Scan for the cell matching the given text and deliver its (X, Y) coordinate at center. 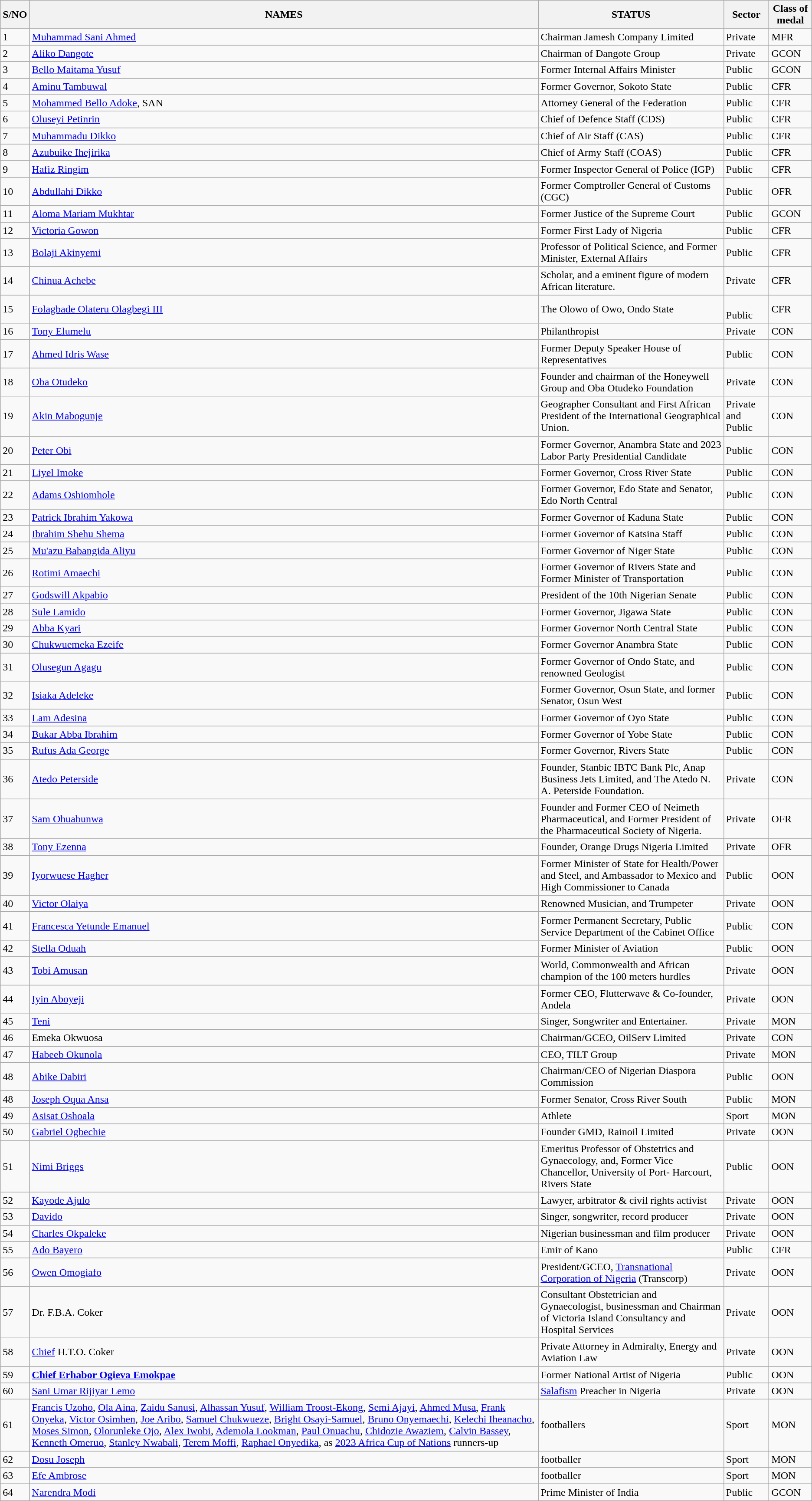
Teni (284, 1021)
Oluseyi Petinrin (284, 119)
55 (15, 1250)
46 (15, 1038)
Former Governor of Yobe State (631, 734)
Efe Ambrose (284, 1476)
Former First Lady of Nigeria (631, 230)
Godswill Akpabio (284, 595)
51 (15, 1166)
25 (15, 550)
Emeritus Professor of Obstetrics and Gynaecology, and, Former Vice Chancellor, University of Port- Harcourt, Rivers State (631, 1166)
Chief H.T.O. Coker (284, 1352)
22 (15, 495)
27 (15, 595)
57 (15, 1312)
President of the 10th Nigerian Senate (631, 595)
Kayode Ajulo (284, 1200)
9 (15, 169)
Rufus Ada George (284, 751)
Former Governor, Osun State, and former Senator, Osun West (631, 695)
41 (15, 926)
28 (15, 611)
Dr. F.B.A. Coker (284, 1312)
Asisat Oshoala (284, 1116)
Hafiz Ringim (284, 169)
Atedo Peterside (284, 779)
Mohammed Bello Adoke, SAN (284, 103)
35 (15, 751)
45 (15, 1021)
Former Governor Anambra State (631, 645)
33 (15, 718)
Former Governor, Sokoto State (631, 86)
31 (15, 667)
12 (15, 230)
Joseph Oqua Ansa (284, 1099)
Stella Oduah (284, 948)
38 (15, 847)
Patrick Ibrahim Yakowa (284, 517)
Tony Elumelu (284, 332)
STATUS (631, 15)
34 (15, 734)
13 (15, 253)
Chairman/CEO of Nigerian Diaspora Commission (631, 1077)
Former Governor, Anambra State and 2023 Labor Party Presidential Candidate (631, 450)
Aliko Dangote (284, 53)
Chinua Achebe (284, 281)
8 (15, 152)
Lam Adesina (284, 718)
21 (15, 473)
Chief of Defence Staff (CDS) (631, 119)
26 (15, 573)
Former Governor, Jigawa State (631, 611)
Former Senator, Cross River South (631, 1099)
Former Governor North Central State (631, 628)
10 (15, 191)
43 (15, 970)
Narendra Modi (284, 1492)
Sam Ohuabunwa (284, 819)
Former Minister of State for Health/Power and Steel, and Ambassador to Mexico and High Commissioner to Canada (631, 875)
Former Minister of Aviation (631, 948)
Private and Public (746, 416)
23 (15, 517)
32 (15, 695)
footballers (631, 1425)
Nimi Briggs (284, 1166)
S/NO (15, 15)
Founder, Stanbic IBTC Bank Plc, Anap Business Jets Limited, and The Atedo N. A. Peterside Foundation. (631, 779)
Former Internal Affairs Minister (631, 70)
3 (15, 70)
Muhammadu Dikko (284, 136)
40 (15, 903)
7 (15, 136)
49 (15, 1116)
39 (15, 875)
Former Governor of Rivers State and Former Minister of Transportation (631, 573)
30 (15, 645)
53 (15, 1217)
Bello Maitama Yusuf (284, 70)
Aloma Mariam Mukhtar (284, 213)
Emir of Kano (631, 1250)
Davido (284, 1217)
Bukar Abba Ibrahim (284, 734)
Abdullahi Dikko (284, 191)
Scholar, and a eminent figure of modern African literature. (631, 281)
Consultant Obstetrician and Gynaecologist, businessman and Chairman of Victoria Island Consultancy and Hospital Services (631, 1312)
Sector (746, 15)
18 (15, 382)
Habeeb Okunola (284, 1054)
MFR (790, 37)
Chukwuemeka Ezeife (284, 645)
20 (15, 450)
Former Governor of Kaduna State (631, 517)
Victoria Gowon (284, 230)
Folagbade Olateru Olagbegi III (284, 309)
15 (15, 309)
Peter Obi (284, 450)
Class of medal (790, 15)
Former National Artist of Nigeria (631, 1374)
Founder, Orange Drugs Nigeria Limited (631, 847)
Chief of Air Staff (CAS) (631, 136)
President/GCEO, Transnational Corporation of Nigeria (Transcorp) (631, 1272)
11 (15, 213)
Founder and Former CEO of Neimeth Pharmaceutical, and Former President of the Pharmaceutical Society of Nigeria. (631, 819)
Isiaka Adeleke (284, 695)
Former Governor of Oyo State (631, 718)
Former Justice of the Supreme Court (631, 213)
Sani Umar Rijiyar Lemo (284, 1391)
Chairman/GCEO, OilServ Limited (631, 1038)
Former Governor of Ondo State, and renowned Geologist (631, 667)
Former CEO, Flutterwave & Co-founder, Andela (631, 999)
19 (15, 416)
World, Commonwealth and African champion of the 100 meters hurdles (631, 970)
Former Permanent Secretary, Public Service Department of the Cabinet Office (631, 926)
Bolaji Akinyemi (284, 253)
62 (15, 1459)
59 (15, 1374)
Former Comptroller General of Customs (CGC) (631, 191)
Olusegun Agagu (284, 667)
24 (15, 534)
Former Deputy Speaker House of Representatives (631, 354)
Akin Mabogunje (284, 416)
Abike Dabiri (284, 1077)
Adams Oshiomhole (284, 495)
Geographer Consultant and First African President of the International Geographical Union. (631, 416)
Ado Bayero (284, 1250)
Prime Minister of India (631, 1492)
54 (15, 1233)
Former Governor, Rivers State (631, 751)
Singer, Songwriter and Entertainer. (631, 1021)
52 (15, 1200)
Sule Lamido (284, 611)
Mu'azu Babangida Aliyu (284, 550)
2 (15, 53)
Former Governor, Cross River State (631, 473)
Renowned Musician, and Trumpeter (631, 903)
Aminu Tambuwal (284, 86)
NAMES (284, 15)
Oba Otudeko (284, 382)
Tobi Amusan (284, 970)
44 (15, 999)
Dosu Joseph (284, 1459)
Former Governor of Niger State (631, 550)
6 (15, 119)
Iyin Aboyeji (284, 999)
The Olowo of Owo, Ondo State (631, 309)
47 (15, 1054)
60 (15, 1391)
36 (15, 779)
Liyel Imoke (284, 473)
CEO, TILT Group (631, 1054)
17 (15, 354)
Former Inspector General of Police (IGP) (631, 169)
Athlete (631, 1116)
Ahmed Idris Wase (284, 354)
Nigerian businessman and film producer (631, 1233)
Ibrahim Shehu Shema (284, 534)
Tony Ezenna (284, 847)
Abba Kyari (284, 628)
Chairman of Dangote Group (631, 53)
4 (15, 86)
Philanthropist (631, 332)
Rotimi Amaechi (284, 573)
56 (15, 1272)
Founder GMD, Rainoil Limited (631, 1132)
Singer, songwriter, record producer (631, 1217)
29 (15, 628)
42 (15, 948)
14 (15, 281)
Attorney General of the Federation (631, 103)
16 (15, 332)
Victor Olaiya (284, 903)
63 (15, 1476)
Owen Omogiafo (284, 1272)
Iyorwuese Hagher (284, 875)
Private Attorney in Admiralty, Energy and Aviation Law (631, 1352)
Professor of Political Science, and Former Minister, External Affairs (631, 253)
Chief Erhabor Ogieva Emokpae (284, 1374)
Gabriel Ogbechie (284, 1132)
Chief of Army Staff (COAS) (631, 152)
1 (15, 37)
Azubuike Ihejirika (284, 152)
Founder and chairman of the Honeywell Group and Oba Otudeko Foundation (631, 382)
Charles Okpaleke (284, 1233)
37 (15, 819)
Muhammad Sani Ahmed (284, 37)
Francesca Yetunde Emanuel (284, 926)
Lawyer, arbitrator & civil rights activist (631, 1200)
Former Governor of Katsina Staff (631, 534)
5 (15, 103)
Emeka Okwuosa (284, 1038)
58 (15, 1352)
64 (15, 1492)
Salafism Preacher in Nigeria (631, 1391)
Chairman Jamesh Company Limited (631, 37)
Former Governor, Edo State and Senator, Edo North Central (631, 495)
50 (15, 1132)
61 (15, 1425)
